Pinpoint the cell where the given text exists, returning its (x, y) midpoint coordinate. 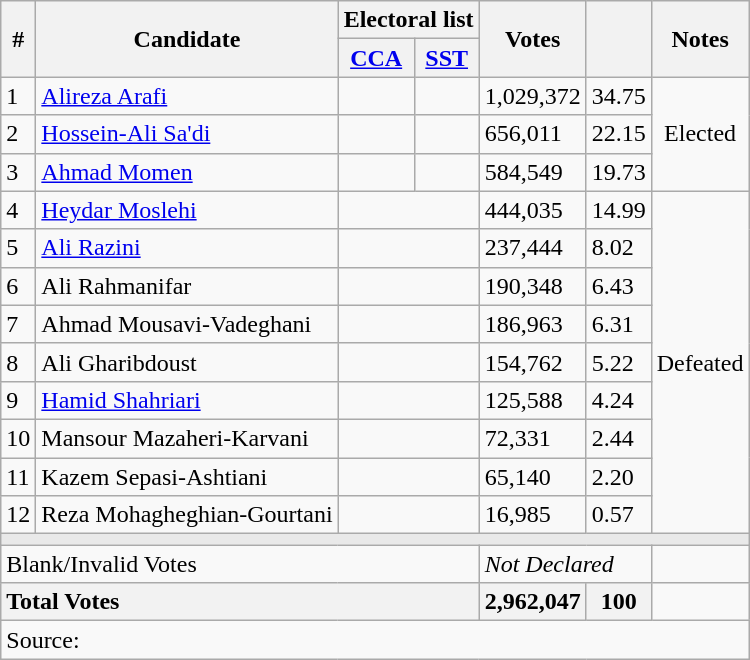
34.75 (618, 96)
Defeated (700, 362)
12 (18, 515)
Mansour Mazaheri-Karvani (187, 438)
Electoral list (408, 20)
7 (18, 324)
2,962,047 (532, 602)
190,348 (532, 286)
1,029,372 (532, 96)
1 (18, 96)
# (18, 39)
8.02 (618, 248)
14.99 (618, 210)
Not Declared (565, 564)
6 (18, 286)
9 (18, 400)
Votes (532, 39)
Ali Gharibdoust (187, 362)
22.15 (618, 134)
Ali Rahmanifar (187, 286)
72,331 (532, 438)
CCA (376, 58)
Candidate (187, 39)
Ali Razini (187, 248)
Hamid Shahriari (187, 400)
Ahmad Momen (187, 172)
Kazem Sepasi-Ashtiani (187, 477)
2.44 (618, 438)
444,035 (532, 210)
584,549 (532, 172)
5.22 (618, 362)
4.24 (618, 400)
Hossein-Ali Sa'di (187, 134)
100 (618, 602)
125,588 (532, 400)
0.57 (618, 515)
4 (18, 210)
656,011 (532, 134)
Heydar Moslehi (187, 210)
2.20 (618, 477)
19.73 (618, 172)
237,444 (532, 248)
Notes (700, 39)
Total Votes (240, 602)
2 (18, 134)
5 (18, 248)
6.31 (618, 324)
Ahmad Mousavi-Vadeghani (187, 324)
Blank/Invalid Votes (240, 564)
Reza Mohagheghian-Gourtani (187, 515)
65,140 (532, 477)
186,963 (532, 324)
Alireza Arafi (187, 96)
154,762 (532, 362)
Elected (700, 134)
SST (446, 58)
6.43 (618, 286)
11 (18, 477)
Source: (375, 640)
16,985 (532, 515)
10 (18, 438)
8 (18, 362)
3 (18, 172)
